Find where the given text appears and provide that cell's center as (X, Y) coordinate. 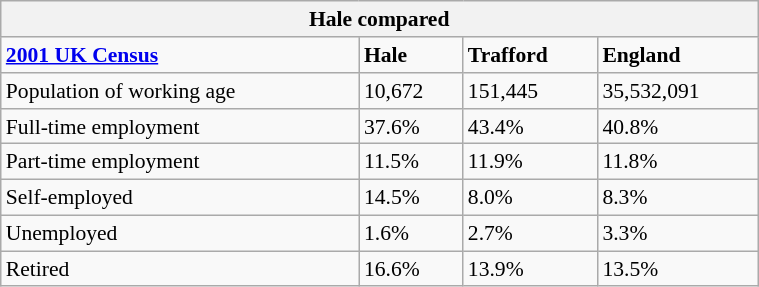
Full-time employment (180, 126)
151,445 (530, 91)
Population of working age (180, 91)
3.3% (677, 233)
Unemployed (180, 233)
13.5% (677, 269)
England (677, 55)
37.6% (411, 126)
Hale compared (380, 19)
Part-time employment (180, 162)
8.3% (677, 197)
13.9% (530, 269)
11.5% (411, 162)
16.6% (411, 269)
1.6% (411, 233)
40.8% (677, 126)
8.0% (530, 197)
2001 UK Census (180, 55)
43.4% (530, 126)
14.5% (411, 197)
11.8% (677, 162)
2.7% (530, 233)
35,532,091 (677, 91)
Retired (180, 269)
Self-employed (180, 197)
Hale (411, 55)
Trafford (530, 55)
11.9% (530, 162)
10,672 (411, 91)
